From the cell containing the given text, extract its center point as (x, y) coordinate. 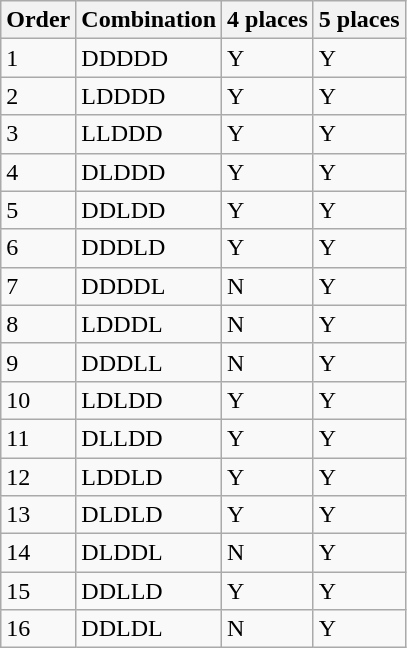
DDLDD (149, 210)
15 (38, 591)
4 places (268, 20)
16 (38, 629)
2 (38, 96)
DDDDL (149, 286)
LDDLD (149, 477)
10 (38, 400)
5 places (359, 20)
DDDLD (149, 248)
11 (38, 438)
9 (38, 362)
3 (38, 134)
5 (38, 210)
4 (38, 172)
6 (38, 248)
LDDDD (149, 96)
8 (38, 324)
DDDDD (149, 58)
LLDDD (149, 134)
DLLDD (149, 438)
DDDLL (149, 362)
Combination (149, 20)
DLDDD (149, 172)
14 (38, 553)
DLDLD (149, 515)
12 (38, 477)
1 (38, 58)
7 (38, 286)
DDLLD (149, 591)
LDDDL (149, 324)
DLDDL (149, 553)
13 (38, 515)
LDLDD (149, 400)
Order (38, 20)
DDLDL (149, 629)
